Locate the cell with the specified text and output its (X, Y) center coordinate. 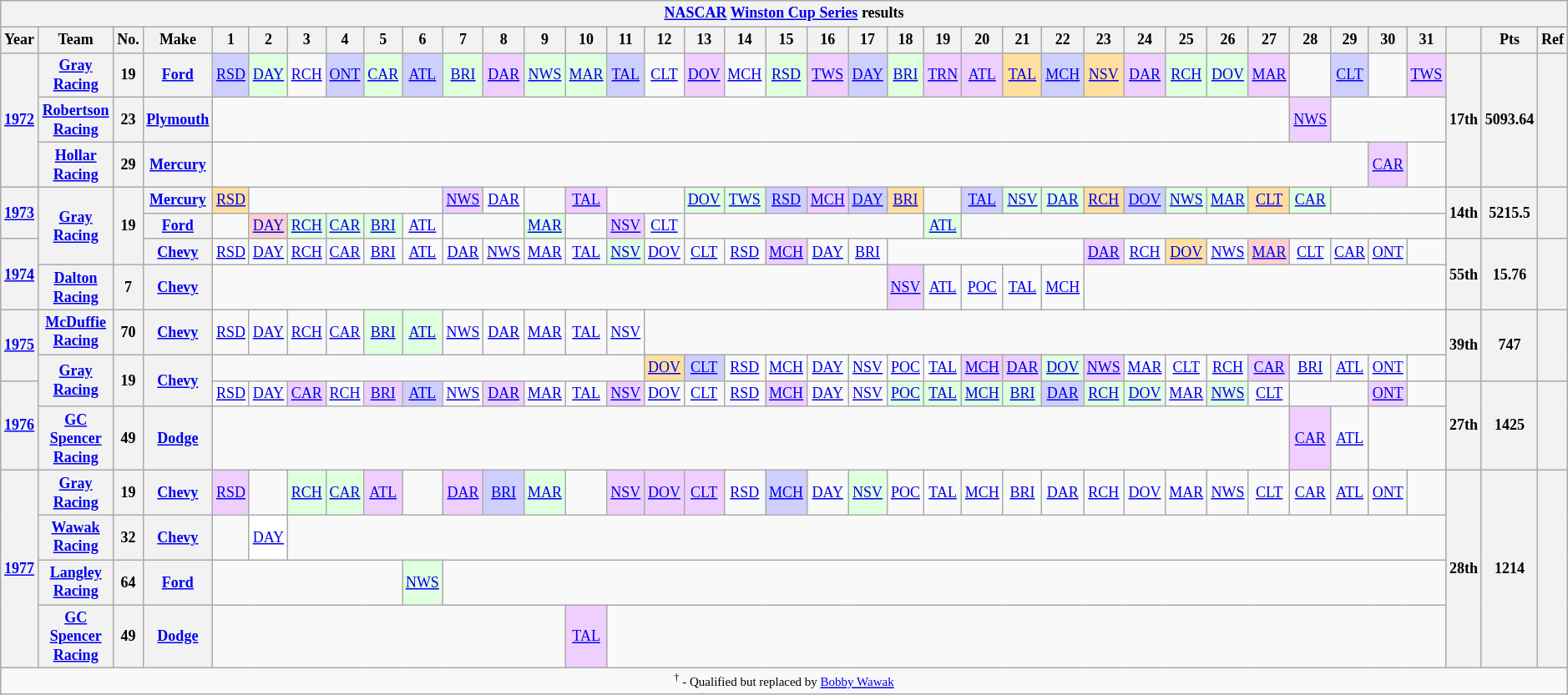
5215.5 (1510, 213)
1974 (20, 274)
Robertson Racing (75, 120)
39th (1464, 345)
25 (1186, 40)
8 (504, 40)
1214 (1510, 569)
17th (1464, 120)
1425 (1510, 426)
27 (1269, 40)
27th (1464, 426)
Make (178, 40)
14th (1464, 213)
21 (1022, 40)
16 (827, 40)
TRN (943, 75)
28 (1311, 40)
1972 (20, 120)
30 (1388, 40)
14 (745, 40)
20 (982, 40)
28th (1464, 569)
13 (704, 40)
Dalton Racing (75, 288)
Wawak Racing (75, 537)
Pts (1510, 40)
22 (1063, 40)
64 (129, 582)
9 (545, 40)
Langley Racing (75, 582)
70 (129, 332)
1976 (20, 426)
Year (20, 40)
2 (268, 40)
24 (1145, 40)
26 (1228, 40)
15 (787, 40)
Ref (1553, 40)
3 (306, 40)
1 (231, 40)
NASCAR Winston Cup Series results (784, 13)
15.76 (1510, 274)
32 (129, 537)
Team (75, 40)
Plymouth (178, 120)
55th (1464, 274)
5 (383, 40)
12 (665, 40)
11 (626, 40)
18 (905, 40)
1973 (20, 213)
1977 (20, 569)
6 (422, 40)
Hollar Racing (75, 164)
No. (129, 40)
4 (345, 40)
McDuffie Racing (75, 332)
5093.64 (1510, 120)
1975 (20, 345)
31 (1426, 40)
10 (586, 40)
747 (1510, 345)
† - Qualified but replaced by Bobby Wawak (784, 682)
17 (867, 40)
